Identify which cell holds the provided text, then report its (x, y) central coordinate. 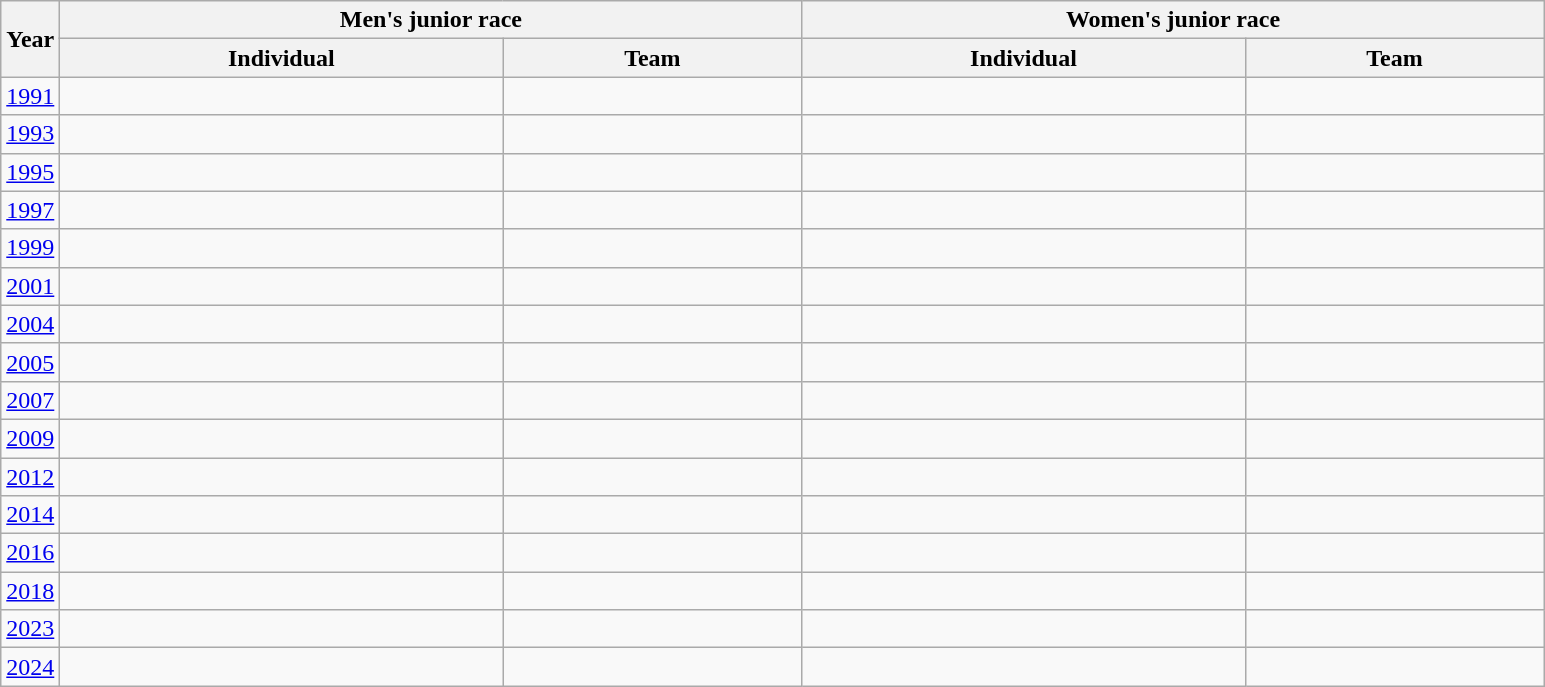
2007 (30, 400)
2014 (30, 515)
2005 (30, 362)
1991 (30, 96)
1999 (30, 248)
1993 (30, 134)
2016 (30, 553)
Women's junior race (1173, 20)
2001 (30, 286)
2018 (30, 591)
2023 (30, 629)
2012 (30, 477)
2004 (30, 324)
1997 (30, 210)
Year (30, 39)
1995 (30, 172)
2009 (30, 438)
Men's junior race (431, 20)
2024 (30, 667)
